Detect which cell encompasses the target text, then output its [x, y] center coordinate. 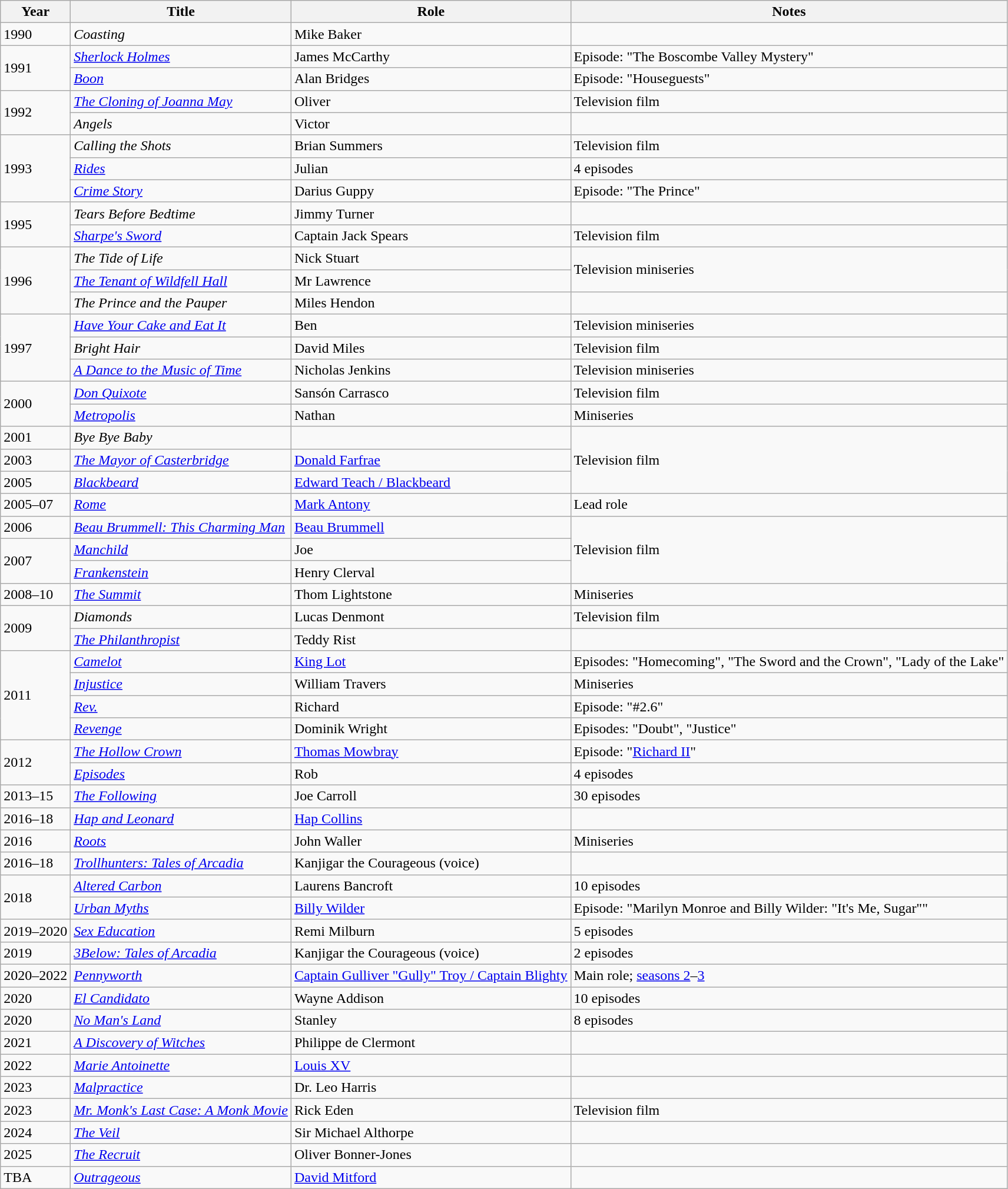
Crime Story [181, 191]
Camelot [181, 662]
2019–2020 [35, 930]
Donald Farfrae [431, 460]
2005–07 [35, 505]
Episode: "Richard II" [789, 751]
Don Quixote [181, 393]
Sir Michael Althorpe [431, 1132]
Marie Antoinette [181, 1065]
2022 [35, 1065]
1990 [35, 34]
2005 [35, 482]
2021 [35, 1043]
Bye Bye Baby [181, 438]
Julian [431, 168]
1992 [35, 112]
Nick Stuart [431, 258]
No Man's Land [181, 1021]
3Below: Tales of Arcadia [181, 953]
King Lot [431, 662]
Billy Wilder [431, 908]
Episodes [181, 774]
Miles Hendon [431, 303]
Main role; seasons 2–3 [789, 975]
Lead role [789, 505]
Louis XV [431, 1065]
John Waller [431, 841]
Hap Collins [431, 819]
Mark Antony [431, 505]
2019 [35, 953]
David Miles [431, 348]
The Philanthropist [181, 639]
1995 [35, 224]
2006 [35, 527]
Mike Baker [431, 34]
Episode: "Marilyn Monroe and Billy Wilder: "It's Me, Sugar"" [789, 908]
The Cloning of Joanna May [181, 101]
The Summit [181, 594]
Wayne Addison [431, 998]
1996 [35, 280]
The Tide of Life [181, 258]
Rome [181, 505]
Joe Carroll [431, 796]
Angels [181, 124]
Sherlock Holmes [181, 57]
Rev. [181, 707]
Thom Lightstone [431, 594]
The Recruit [181, 1155]
Brian Summers [431, 146]
Sansón Carrasco [431, 393]
Episodes: "Homecoming", "The Sword and the Crown", "Lady of the Lake" [789, 662]
Rides [181, 168]
Joe [431, 549]
Captain Jack Spears [431, 236]
Sharpe's Sword [181, 236]
2018 [35, 897]
Outrageous [181, 1177]
The Tenant of Wildfell Hall [181, 281]
Nicholas Jenkins [431, 370]
Altered Carbon [181, 886]
TBA [35, 1177]
Beau Brummell: This Charming Man [181, 527]
2007 [35, 561]
Diamonds [181, 617]
Bright Hair [181, 348]
The Veil [181, 1132]
Alan Bridges [431, 79]
Oliver [431, 101]
Year [35, 12]
William Travers [431, 684]
The Following [181, 796]
Victor [431, 124]
2008–10 [35, 594]
1991 [35, 68]
Role [431, 12]
Episode: "The Boscombe Valley Mystery" [789, 57]
5 episodes [789, 930]
Beau Brummell [431, 527]
Hap and Leonard [181, 819]
2 episodes [789, 953]
Mr. Monk's Last Case: A Monk Movie [181, 1110]
2003 [35, 460]
1997 [35, 348]
Captain Gulliver "Gully" Troy / Captain Blighty [431, 975]
Mr Lawrence [431, 281]
Manchild [181, 549]
2001 [35, 438]
Coasting [181, 34]
The Prince and the Pauper [181, 303]
30 episodes [789, 796]
2009 [35, 628]
A Dance to the Music of Time [181, 370]
8 episodes [789, 1021]
David Mitford [431, 1177]
Dr. Leo Harris [431, 1088]
Episodes: "Doubt", "Justice" [789, 729]
2000 [35, 404]
Thomas Mowbray [431, 751]
Malpractice [181, 1088]
Remi Milburn [431, 930]
Boon [181, 79]
Episode: "Houseguests" [789, 79]
Tears Before Bedtime [181, 213]
James McCarthy [431, 57]
Lucas Denmont [431, 617]
Stanley [431, 1021]
Dominik Wright [431, 729]
The Mayor of Casterbridge [181, 460]
Metropolis [181, 415]
Urban Myths [181, 908]
Nathan [431, 415]
Laurens Bancroft [431, 886]
Episode: "The Prince" [789, 191]
El Candidato [181, 998]
Notes [789, 12]
Revenge [181, 729]
2013–15 [35, 796]
Pennyworth [181, 975]
Philippe de Clermont [431, 1043]
2016 [35, 841]
2020–2022 [35, 975]
Sex Education [181, 930]
Ben [431, 326]
Rob [431, 774]
Episode: "#2.6" [789, 707]
2025 [35, 1155]
Calling the Shots [181, 146]
Roots [181, 841]
Richard [431, 707]
Jimmy Turner [431, 213]
Rick Eden [431, 1110]
2024 [35, 1132]
Frankenstein [181, 572]
Oliver Bonner-Jones [431, 1155]
Teddy Rist [431, 639]
Blackbeard [181, 482]
Injustice [181, 684]
1993 [35, 168]
The Hollow Crown [181, 751]
Henry Clerval [431, 572]
Darius Guppy [431, 191]
Edward Teach / Blackbeard [431, 482]
2011 [35, 695]
A Discovery of Witches [181, 1043]
Have Your Cake and Eat It [181, 326]
Trollhunters: Tales of Arcadia [181, 863]
2012 [35, 763]
Title [181, 12]
